For the text-containing cell, return its midpoint in (x, y) coordinate format. 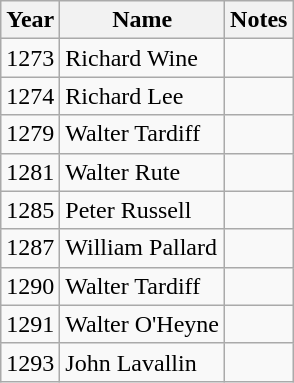
William Pallard (142, 248)
1274 (30, 96)
1279 (30, 134)
1281 (30, 172)
1273 (30, 58)
1285 (30, 210)
1287 (30, 248)
Walter Rute (142, 172)
Notes (259, 20)
1290 (30, 286)
Richard Lee (142, 96)
1293 (30, 362)
John Lavallin (142, 362)
Year (30, 20)
Richard Wine (142, 58)
Walter O'Heyne (142, 324)
Peter Russell (142, 210)
Name (142, 20)
1291 (30, 324)
